Search for the cell housing the specified text and yield its [X, Y] center coordinate. 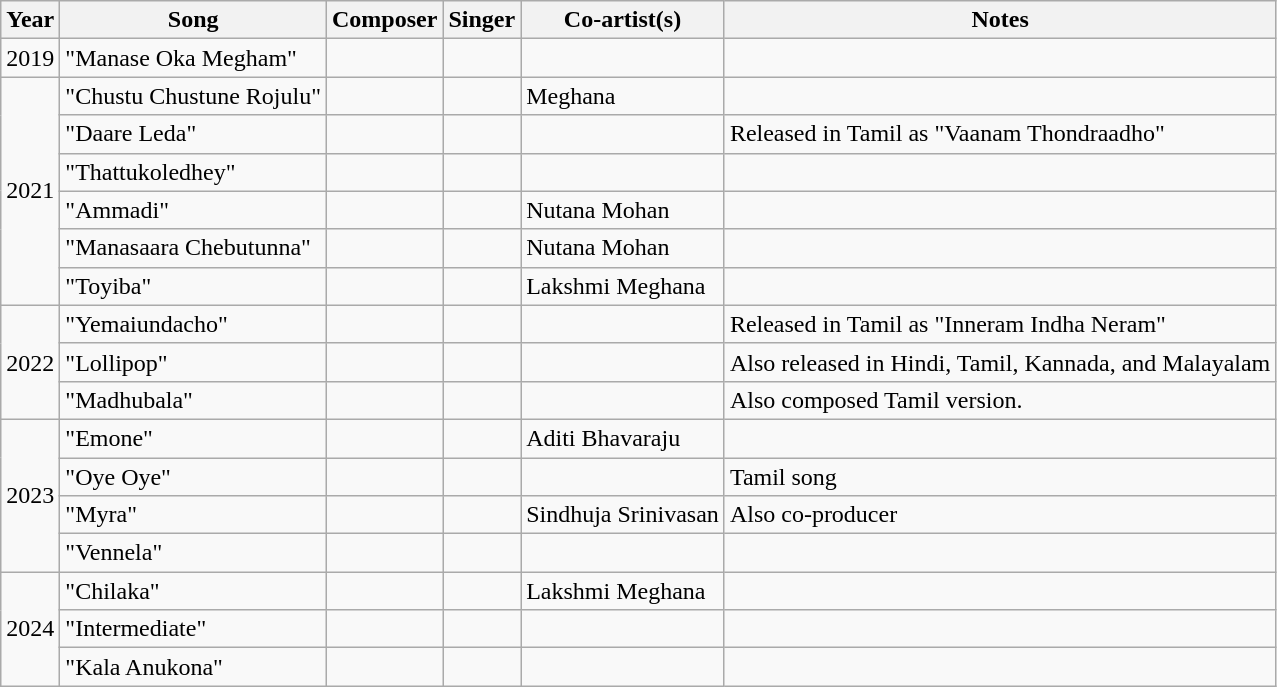
Co-artist(s) [623, 20]
Sindhuja Srinivasan [623, 515]
"Ammadi" [194, 210]
"Intermediate" [194, 629]
"Yemaiundacho" [194, 324]
Composer [385, 20]
"Manasaara Chebutunna" [194, 248]
Meghana [623, 96]
Released in Tamil as "Inneram Indha Neram" [1000, 324]
Song [194, 20]
2021 [30, 191]
Released in Tamil as "Vaanam Thondraadho" [1000, 134]
Aditi Bhavaraju [623, 438]
Also composed Tamil version. [1000, 400]
"Lollipop" [194, 362]
Also released in Hindi, Tamil, Kannada, and Malayalam [1000, 362]
Also co-producer [1000, 515]
"Madhubala" [194, 400]
"Manase Oka Megham" [194, 58]
Notes [1000, 20]
2022 [30, 362]
2019 [30, 58]
"Kala Anukona" [194, 667]
Year [30, 20]
"Thattukoledhey" [194, 172]
"Vennela" [194, 553]
2023 [30, 495]
Singer [482, 20]
"Chustu Chustune Rojulu" [194, 96]
"Daare Leda" [194, 134]
2024 [30, 629]
"Chilaka" [194, 591]
"Myra" [194, 515]
"Emone" [194, 438]
"Toyiba" [194, 286]
"Oye Oye" [194, 477]
Tamil song [1000, 477]
